From the cell containing the given text, extract its center point as (X, Y) coordinate. 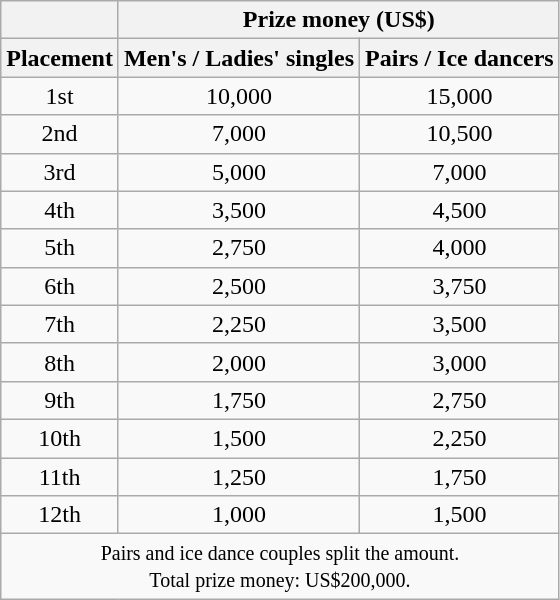
7th (60, 324)
5,000 (238, 172)
15,000 (460, 96)
Placement (60, 58)
10,500 (460, 134)
4,000 (460, 248)
1,250 (238, 477)
2nd (60, 134)
12th (60, 515)
9th (60, 400)
2,500 (238, 286)
3,000 (460, 362)
8th (60, 362)
Pairs and ice dance couples split the amount. Total prize money: US$200,000. (280, 566)
3rd (60, 172)
Men's / Ladies' singles (238, 58)
2,000 (238, 362)
5th (60, 248)
4,500 (460, 210)
Prize money (US$) (338, 20)
1st (60, 96)
10th (60, 438)
11th (60, 477)
1,000 (238, 515)
10,000 (238, 96)
4th (60, 210)
6th (60, 286)
3,750 (460, 286)
Pairs / Ice dancers (460, 58)
